Scan for the cell matching the given text and deliver its (x, y) coordinate at center. 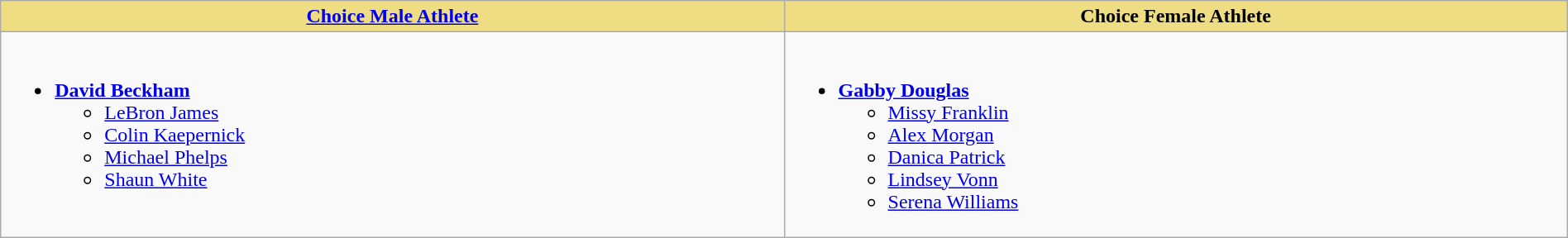
Choice Female Athlete (1176, 17)
David BeckhamLeBron JamesColin KaepernickMichael PhelpsShaun White (392, 135)
Gabby DouglasMissy FranklinAlex MorganDanica PatrickLindsey VonnSerena Williams (1176, 135)
Choice Male Athlete (392, 17)
